Locate the cell with the specified text and output its (x, y) center coordinate. 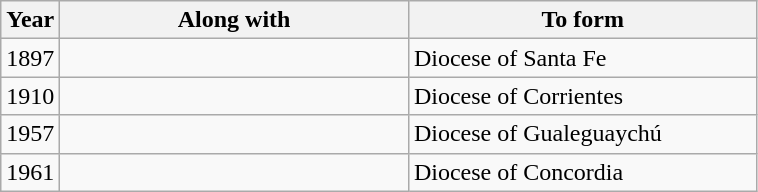
Diocese of Corrientes (582, 96)
1961 (30, 172)
1957 (30, 134)
Year (30, 20)
Along with (234, 20)
Diocese of Concordia (582, 172)
To form (582, 20)
Diocese of Gualeguaychú (582, 134)
1897 (30, 58)
Diocese of Santa Fe (582, 58)
1910 (30, 96)
